Identify which cell holds the provided text, then report its [x, y] central coordinate. 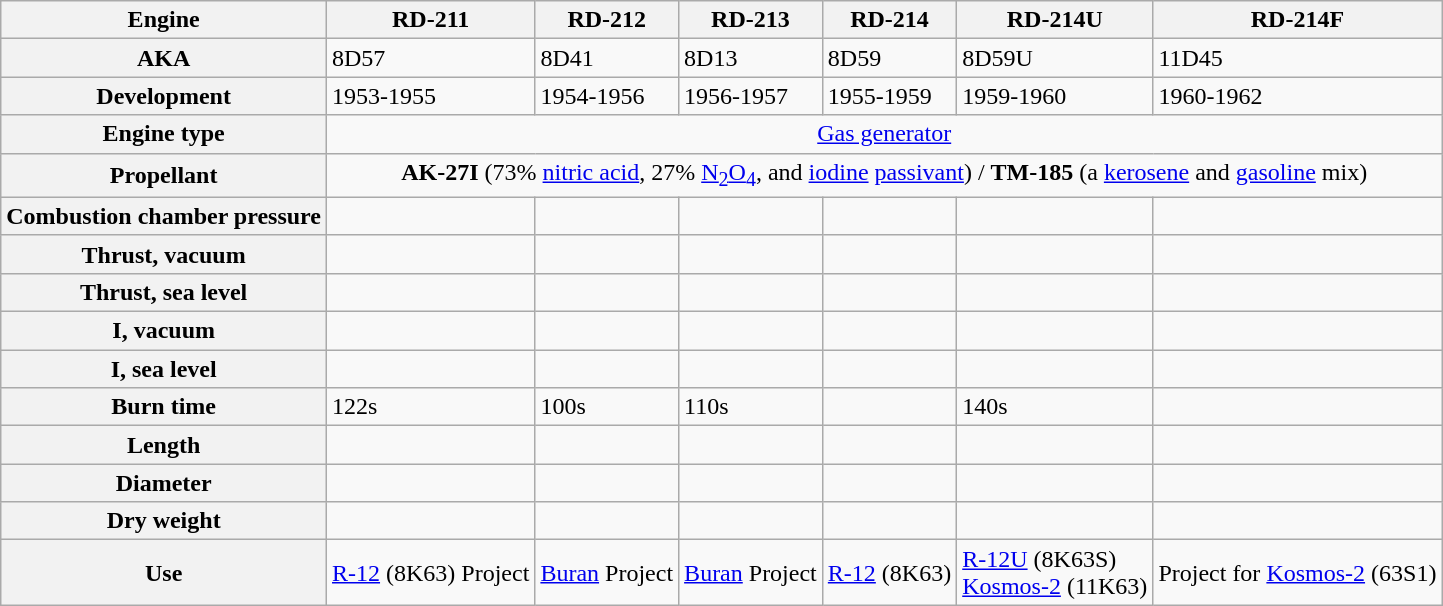
RD-212 [607, 20]
1956-1957 [751, 96]
R-12U (8K63S)Kosmos-2 (11K63) [1055, 572]
Combustion chamber pressure [164, 216]
Use [164, 572]
122s [431, 407]
11D45 [1298, 58]
1960-1962 [1298, 96]
8D59 [889, 58]
Burn time [164, 407]
Project for Kosmos-2 (63S1) [1298, 572]
Engine [164, 20]
Propellant [164, 175]
8D57 [431, 58]
8D41 [607, 58]
Gas generator [884, 134]
Length [164, 445]
1955-1959 [889, 96]
R-12 (8K63) Project [431, 572]
R-12 (8K63) [889, 572]
RD-214F [1298, 20]
Thrust, sea level [164, 292]
AKA [164, 58]
Engine type [164, 134]
Thrust, vacuum [164, 254]
110s [751, 407]
1959-1960 [1055, 96]
Dry weight [164, 521]
AK-27I (73% nitric acid, 27% N2O4, and iodine passivant) / TM-185 (a kerosene and gasoline mix) [884, 175]
I, vacuum [164, 331]
RD-214U [1055, 20]
1953-1955 [431, 96]
I, sea level [164, 369]
RD-211 [431, 20]
140s [1055, 407]
Diameter [164, 483]
Development [164, 96]
1954-1956 [607, 96]
RD-214 [889, 20]
8D13 [751, 58]
RD-213 [751, 20]
8D59U [1055, 58]
100s [607, 407]
